Detect which cell encompasses the target text, then output its (X, Y) center coordinate. 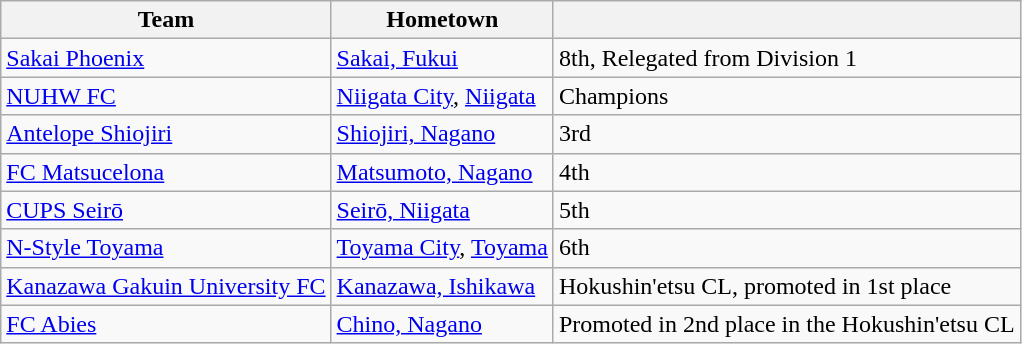
Sakai Phoenix (166, 58)
6th (786, 248)
4th (786, 172)
Hokushin'etsu CL, promoted in 1st place (786, 286)
Chino, Nagano (442, 324)
N-Style Toyama (166, 248)
3rd (786, 134)
Hometown (442, 20)
Antelope Shiojiri (166, 134)
Kanazawa, Ishikawa (442, 286)
Niigata City, Niigata (442, 96)
8th, Relegated from Division 1 (786, 58)
Champions (786, 96)
Promoted in 2nd place in the Hokushin'etsu CL (786, 324)
Kanazawa Gakuin University FC (166, 286)
Sakai, Fukui (442, 58)
5th (786, 210)
FC Abies (166, 324)
FC Matsucelona (166, 172)
Shiojiri, Nagano (442, 134)
CUPS Seirō (166, 210)
NUHW FC (166, 96)
Team (166, 20)
Seirō, Niigata (442, 210)
Toyama City, Toyama (442, 248)
Matsumoto, Nagano (442, 172)
